Capture the cell that displays the provided text and extract its (X, Y) central coordinate. 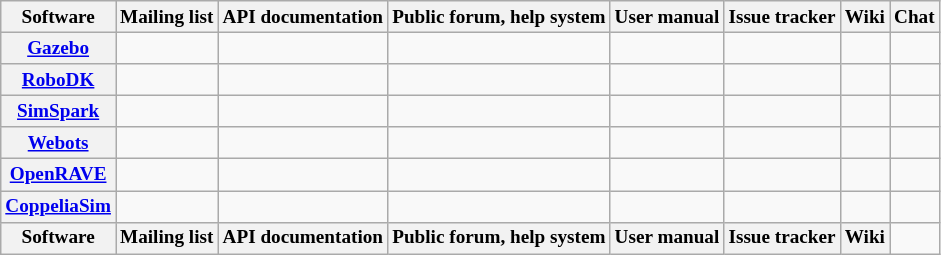
Gazebo (58, 48)
Webots (58, 143)
RoboDK (58, 80)
Chat (915, 17)
CoppeliaSim (58, 206)
OpenRAVE (58, 175)
SimSpark (58, 111)
